Locate the cell with the specified text and output its [x, y] center coordinate. 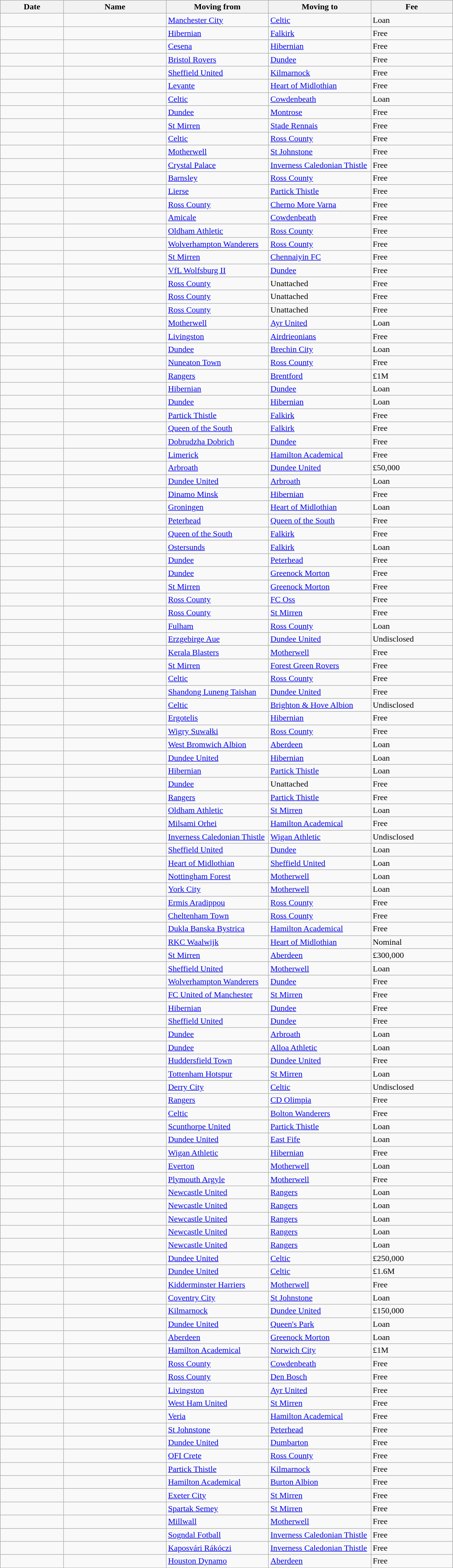
Spartak Semey [217, 1508]
Ergotelis [217, 718]
Kaposvári Rákóczi [217, 1548]
Forest Green Rovers [320, 665]
Derry City [217, 1087]
Norwich City [320, 1350]
Dinamo Minsk [217, 494]
Plymouth Argyle [217, 1179]
Alloa Athletic [320, 1048]
Montrose [320, 112]
Cheltenham Town [217, 916]
Burton Albion [320, 1482]
£50,000 [412, 468]
Name [115, 7]
FC United of Manchester [217, 995]
CD Olimpia [320, 1100]
Chennaiyin FC [320, 257]
Huddersfield Town [217, 1061]
Dumbarton [320, 1443]
RKC Waalwijk [217, 942]
£250,000 [412, 1258]
VfL Wolfsburg II [217, 270]
Nuneaton Town [217, 362]
Houston Dynamo [217, 1561]
Kidderminster Harriers [217, 1285]
Levante [217, 86]
Coventry City [217, 1298]
Brighton & Hove Albion [320, 705]
£150,000 [412, 1311]
Millwall [217, 1522]
Brentford [320, 375]
Ermis Aradippou [217, 903]
Queen's Park [320, 1324]
Kerala Blasters [217, 652]
FC Oss [320, 600]
Nottingham Forest [217, 876]
East Fife [320, 1140]
Dukla Banska Bystrica [217, 929]
Bristol Rovers [217, 60]
West Ham United [217, 1403]
Scunthorpe United [217, 1126]
Moving from [217, 7]
Stade Rennais [320, 125]
OFI Crete [217, 1456]
Erzgebirge Aue [217, 639]
Everton [217, 1166]
Ostersunds [217, 547]
Tottenham Hotspur [217, 1074]
£1.6M [412, 1271]
Amicale [217, 218]
York City [217, 889]
Fee [412, 7]
Crystal Palace [217, 165]
Bolton Wanderers [320, 1113]
Fulham [217, 626]
Exeter City [217, 1495]
Moving to [320, 7]
Sogndal Fotball [217, 1535]
Shandong Luneng Taishan [217, 692]
Den Bosch [320, 1377]
Wigry Suwałki [217, 731]
Lierse [217, 191]
Date [32, 7]
Cherno More Varna [320, 205]
Manchester City [217, 20]
West Bromwich Albion [217, 744]
Brechin City [320, 349]
Dobrudzha Dobrich [217, 442]
Airdrieonians [320, 336]
Nominal [412, 942]
Veria [217, 1416]
Cesena [217, 46]
Groningen [217, 507]
£300,000 [412, 955]
Barnsley [217, 178]
Milsami Orhei [217, 824]
Limerick [217, 455]
